Provide the (X, Y) coordinate of the cell's center where the given text is located.  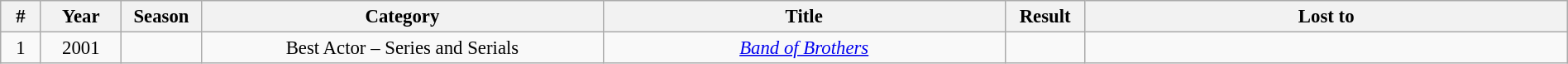
Result (1045, 17)
2001 (81, 48)
1 (22, 48)
Title (804, 17)
# (22, 17)
Lost to (1327, 17)
Category (403, 17)
Year (81, 17)
Best Actor – Series and Serials (403, 48)
Season (160, 17)
Band of Brothers (804, 48)
